From the cell containing the given text, extract its center point as (X, Y) coordinate. 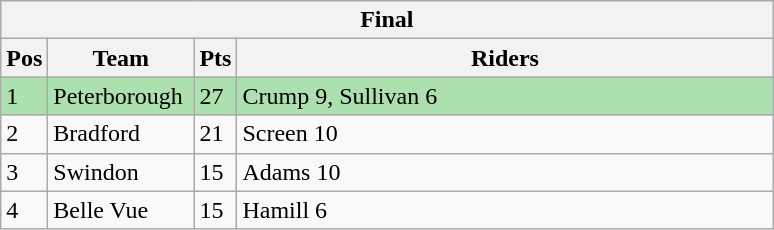
Adams 10 (505, 172)
Belle Vue (121, 210)
2 (24, 134)
Final (387, 20)
Bradford (121, 134)
27 (216, 96)
Pos (24, 58)
Crump 9, Sullivan 6 (505, 96)
Riders (505, 58)
4 (24, 210)
3 (24, 172)
21 (216, 134)
Team (121, 58)
Swindon (121, 172)
Screen 10 (505, 134)
Hamill 6 (505, 210)
Peterborough (121, 96)
Pts (216, 58)
1 (24, 96)
